Capture the cell that displays the provided text and extract its (X, Y) central coordinate. 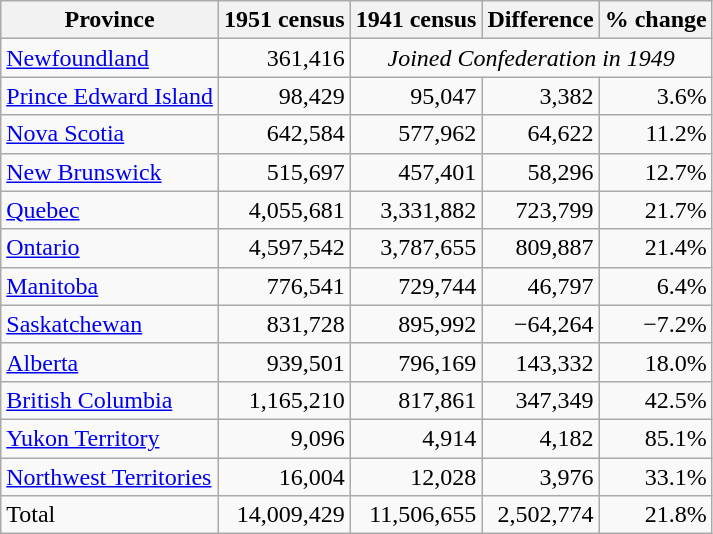
776,541 (284, 286)
Northwest Territories (110, 477)
Joined Confederation in 1949 (531, 58)
−64,264 (540, 324)
4,914 (416, 438)
457,401 (416, 172)
796,169 (416, 362)
46,797 (540, 286)
Ontario (110, 248)
729,744 (416, 286)
33.1% (656, 477)
14,009,429 (284, 515)
85.1% (656, 438)
3,331,882 (416, 210)
3,976 (540, 477)
895,992 (416, 324)
4,597,542 (284, 248)
Manitoba (110, 286)
6.4% (656, 286)
939,501 (284, 362)
577,962 (416, 134)
21.7% (656, 210)
1,165,210 (284, 400)
642,584 (284, 134)
Newfoundland (110, 58)
Nova Scotia (110, 134)
723,799 (540, 210)
11.2% (656, 134)
143,332 (540, 362)
British Columbia (110, 400)
809,887 (540, 248)
4,182 (540, 438)
Prince Edward Island (110, 96)
515,697 (284, 172)
Total (110, 515)
12,028 (416, 477)
New Brunswick (110, 172)
12.7% (656, 172)
64,622 (540, 134)
3,382 (540, 96)
347,349 (540, 400)
831,728 (284, 324)
98,429 (284, 96)
9,096 (284, 438)
817,861 (416, 400)
42.5% (656, 400)
1941 census (416, 20)
3.6% (656, 96)
21.8% (656, 515)
11,506,655 (416, 515)
2,502,774 (540, 515)
95,047 (416, 96)
% change (656, 20)
4,055,681 (284, 210)
18.0% (656, 362)
361,416 (284, 58)
58,296 (540, 172)
3,787,655 (416, 248)
Province (110, 20)
21.4% (656, 248)
Yukon Territory (110, 438)
Saskatchewan (110, 324)
−7.2% (656, 324)
Quebec (110, 210)
Alberta (110, 362)
1951 census (284, 20)
16,004 (284, 477)
Difference (540, 20)
